Search for the cell housing the specified text and yield its (x, y) center coordinate. 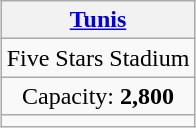
Five Stars Stadium (98, 58)
Tunis (98, 20)
Capacity: 2,800 (98, 96)
